Search for the cell housing the specified text and yield its [X, Y] center coordinate. 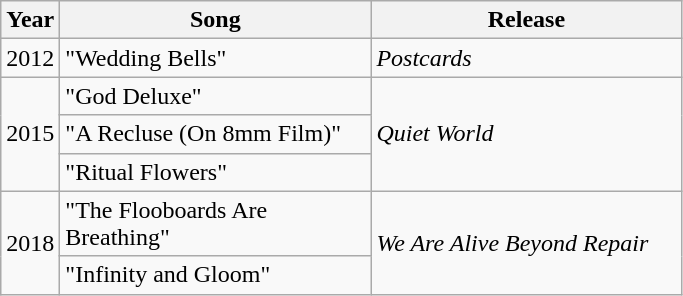
2012 [30, 58]
Release [526, 20]
2015 [30, 134]
We Are Alive Beyond Repair [526, 242]
"A Recluse (On 8mm Film)" [216, 134]
Quiet World [526, 134]
2018 [30, 242]
"Infinity and Gloom" [216, 275]
"God Deluxe" [216, 96]
Year [30, 20]
"Ritual Flowers" [216, 172]
Song [216, 20]
Postcards [526, 58]
"Wedding Bells" [216, 58]
"The Flooboards Are Breathing" [216, 224]
